For the text-containing cell, return its midpoint in (X, Y) coordinate format. 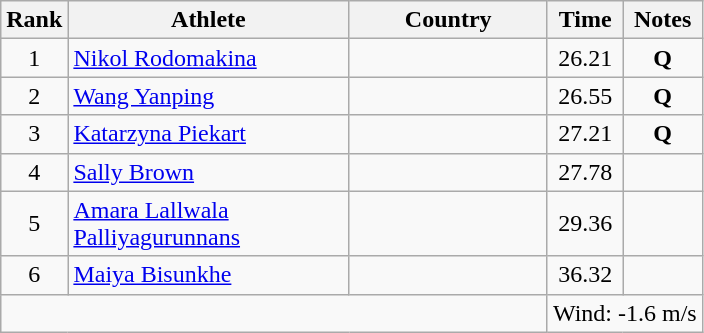
3 (34, 134)
2 (34, 96)
6 (34, 275)
Sally Brown (208, 172)
36.32 (584, 275)
Notes (662, 20)
Country (448, 20)
Maiya Bisunkhe (208, 275)
Rank (34, 20)
4 (34, 172)
Wind: -1.6 m/s (624, 313)
5 (34, 224)
26.21 (584, 58)
27.78 (584, 172)
27.21 (584, 134)
Amara Lallwala Palliyagurunnans (208, 224)
Athlete (208, 20)
26.55 (584, 96)
Nikol Rodomakina (208, 58)
Time (584, 20)
Katarzyna Piekart (208, 134)
29.36 (584, 224)
Wang Yanping (208, 96)
1 (34, 58)
